Determine the [X, Y] coordinate at the center of the cell enclosing the given text.  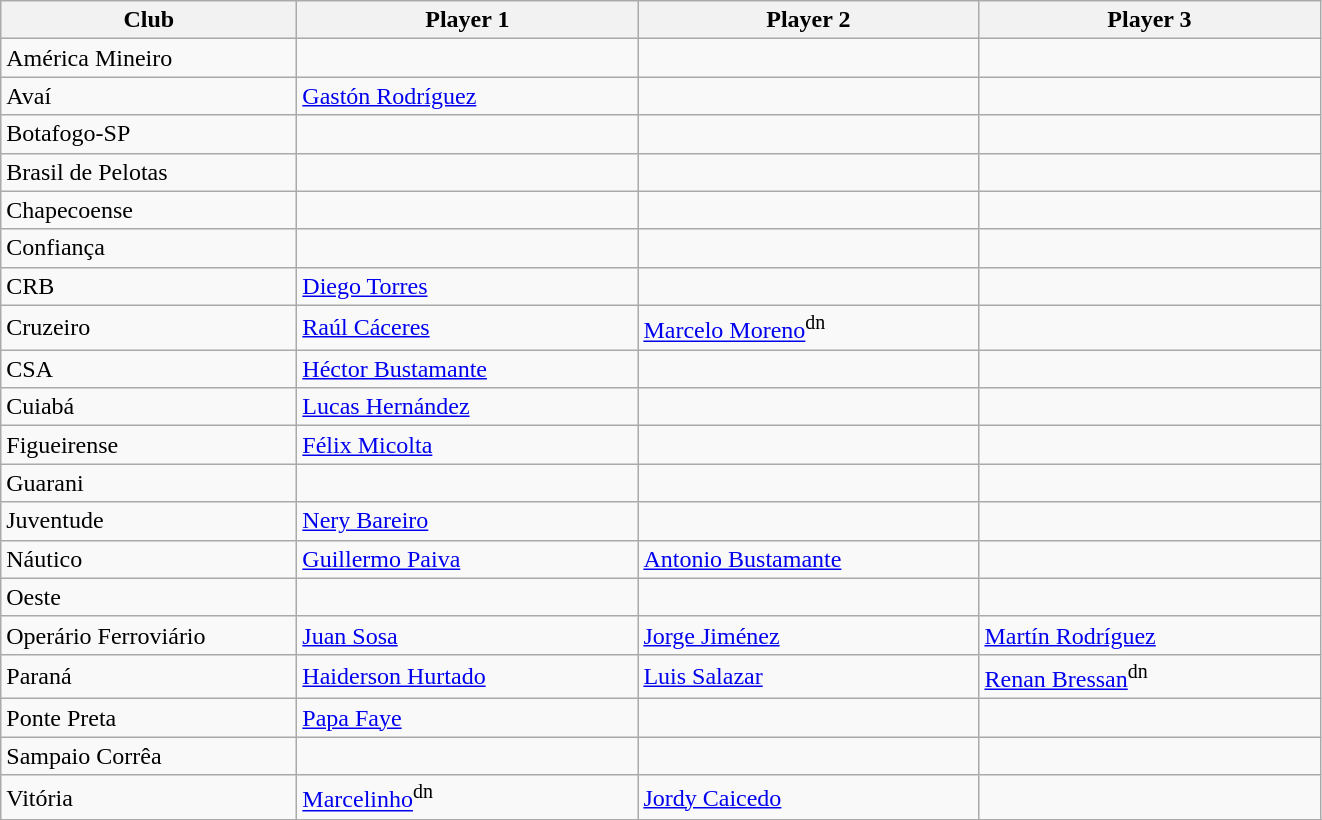
CSA [149, 369]
Botafogo-SP [149, 134]
Juan Sosa [468, 635]
Avaí [149, 96]
Operário Ferroviário [149, 635]
Papa Faye [468, 718]
Luis Salazar [808, 676]
Guarani [149, 483]
Martín Rodríguez [1150, 635]
Cuiabá [149, 407]
Jordy Caicedo [808, 798]
Raúl Cáceres [468, 328]
Guillermo Paiva [468, 559]
Paraná [149, 676]
Confiança [149, 248]
Cruzeiro [149, 328]
Brasil de Pelotas [149, 172]
Player 2 [808, 20]
CRB [149, 286]
Lucas Hernández [468, 407]
Chapecoense [149, 210]
Diego Torres [468, 286]
Nery Bareiro [468, 521]
Vitória [149, 798]
Gastón Rodríguez [468, 96]
Félix Micolta [468, 445]
Player 1 [468, 20]
Renan Bressandn [1150, 676]
Marcelo Morenodn [808, 328]
Oeste [149, 597]
Juventude [149, 521]
Jorge Jiménez [808, 635]
Héctor Bustamante [468, 369]
Figueirense [149, 445]
Sampaio Corrêa [149, 756]
Ponte Preta [149, 718]
Club [149, 20]
Náutico [149, 559]
Marcelinhodn [468, 798]
América Mineiro [149, 58]
Antonio Bustamante [808, 559]
Haiderson Hurtado [468, 676]
Player 3 [1150, 20]
